Pinpoint the cell where the given text exists, returning its (X, Y) midpoint coordinate. 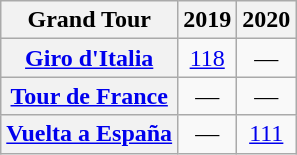
Grand Tour (90, 20)
2020 (266, 20)
Giro d'Italia (90, 58)
Vuelta a España (90, 134)
118 (208, 58)
Tour de France (90, 96)
2019 (208, 20)
111 (266, 134)
